Return the (x, y) coordinate for the center point of the cell that contains the specified text.  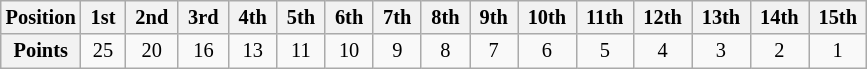
25 (104, 51)
11 (301, 51)
4 (662, 51)
1st (104, 17)
12th (662, 17)
8 (445, 51)
15th (838, 17)
Points (41, 51)
7th (397, 17)
10th (547, 17)
14th (779, 17)
5 (604, 51)
3 (721, 51)
10 (349, 51)
16 (203, 51)
8th (445, 17)
4th (253, 17)
3rd (203, 17)
5th (301, 17)
20 (152, 51)
1 (838, 51)
6 (547, 51)
2nd (152, 17)
9 (397, 51)
Position (41, 17)
13 (253, 51)
6th (349, 17)
7 (494, 51)
9th (494, 17)
2 (779, 51)
11th (604, 17)
13th (721, 17)
